Capture the cell that displays the provided text and extract its [x, y] central coordinate. 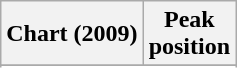
Chart (2009) [72, 34]
Peakposition [189, 34]
